Find where the given text appears and provide that cell's center as (x, y) coordinate. 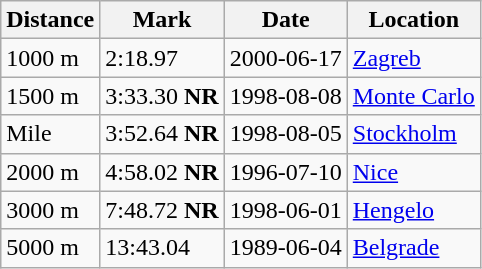
1500 m (50, 96)
Belgrade (414, 248)
Stockholm (414, 134)
3000 m (50, 210)
2000-06-17 (286, 58)
Mile (50, 134)
1989-06-04 (286, 248)
Zagreb (414, 58)
Location (414, 20)
1998-06-01 (286, 210)
1998-08-08 (286, 96)
Nice (414, 172)
1000 m (50, 58)
Date (286, 20)
13:43.04 (162, 248)
Mark (162, 20)
Hengelo (414, 210)
3:33.30 NR (162, 96)
1996-07-10 (286, 172)
4:58.02 NR (162, 172)
Distance (50, 20)
7:48.72 NR (162, 210)
Monte Carlo (414, 96)
2000 m (50, 172)
2:18.97 (162, 58)
5000 m (50, 248)
3:52.64 NR (162, 134)
1998-08-05 (286, 134)
